Return (x, y) of the center of cell containing provided text 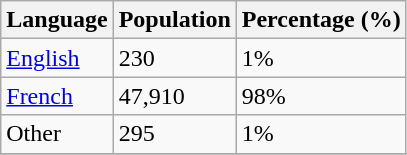
Other (57, 134)
230 (174, 58)
295 (174, 134)
French (57, 96)
Percentage (%) (321, 20)
47,910 (174, 96)
Population (174, 20)
Language (57, 20)
98% (321, 96)
English (57, 58)
